Return [X, Y] of the center of cell containing provided text 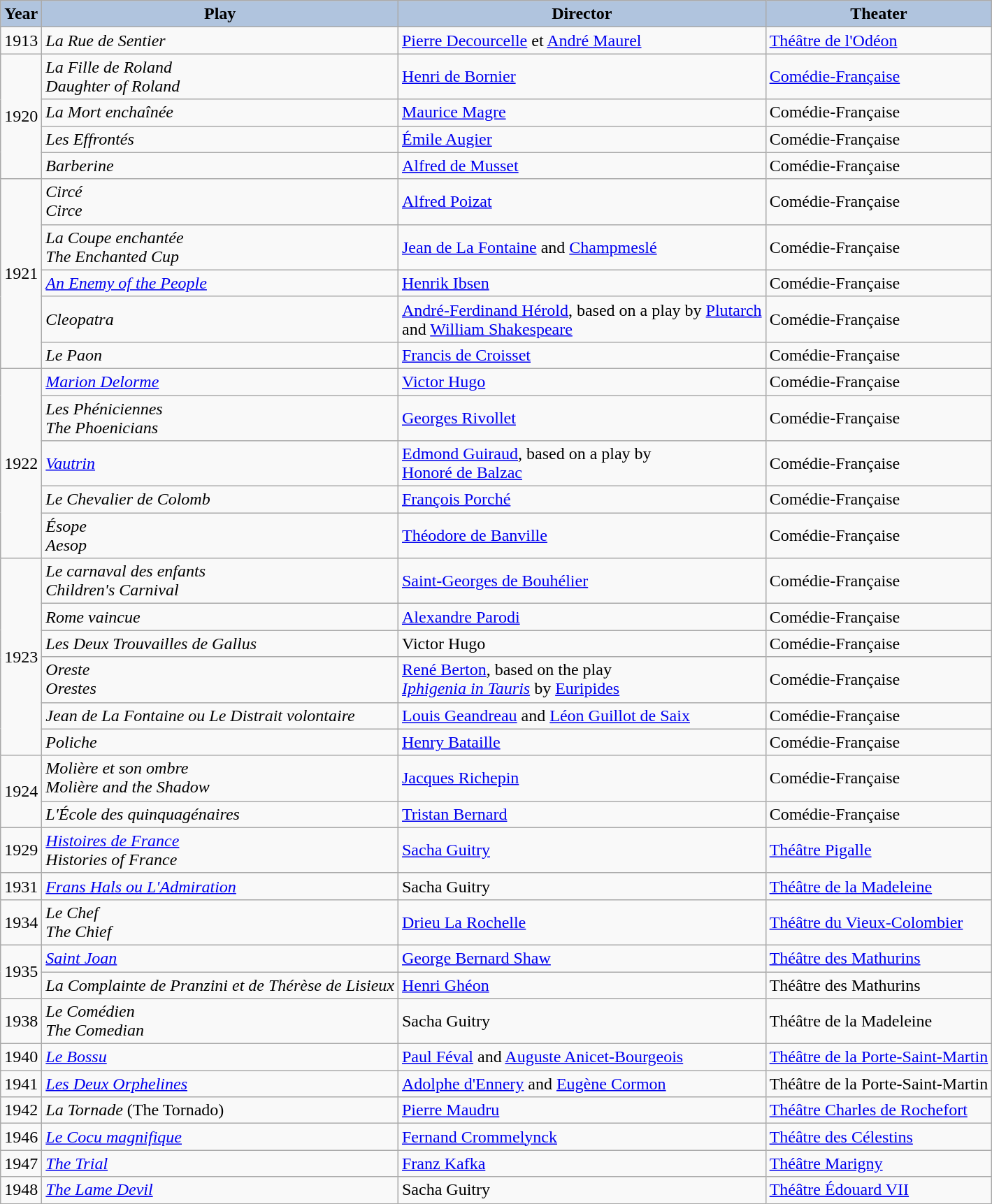
Georges Rivollet [582, 418]
Le ComédienThe Comedian [220, 1022]
1920 [21, 116]
The Lame Devil [220, 1190]
André-Ferdinand Hérold, based on a play by Plutarchand William Shakespeare [582, 319]
La Fille de RolandDaughter of Roland [220, 77]
1924 [21, 791]
Vautrin [220, 464]
Theater [879, 14]
1913 [21, 41]
Les PhéniciennesThe Phoenicians [220, 418]
Henri Ghéon [582, 985]
Jean de La Fontaine and Champmeslé [582, 247]
La Complainte de Pranzini et de Thérèse de Lisieux [220, 985]
1934 [21, 922]
Drieu La Rochelle [582, 922]
1942 [21, 1110]
1946 [21, 1137]
Barberine [220, 166]
Pierre Maudru [582, 1110]
1940 [21, 1057]
Saint-Georges de Bouhélier [582, 581]
Jean de La Fontaine ou Le Distrait volontaire [220, 716]
Jacques Richepin [582, 778]
Year [21, 14]
Théodore de Banville [582, 535]
Le Cocu magnifique [220, 1137]
1935 [21, 971]
Marion Delorme [220, 382]
Edmond Guiraud, based on a play byHonoré de Balzac [582, 464]
1922 [21, 463]
Pierre Decourcelle et André Maurel [582, 41]
Saint Joan [220, 958]
1921 [21, 274]
Le ChefThe Chief [220, 922]
Les Deux Orphelines [220, 1084]
Théâtre Édouard VII [879, 1190]
George Bernard Shaw [582, 958]
CircéCirce [220, 201]
1948 [21, 1190]
Franz Kafka [582, 1163]
Théâtre Charles de Rochefort [879, 1110]
Paul Féval and Auguste Anicet-Bourgeois [582, 1057]
Henry Bataille [582, 742]
La Coupe enchantéeThe Enchanted Cup [220, 247]
Émile Augier [582, 139]
René Berton, based on the playIphigenia in Tauris by Euripides [582, 679]
Adolphe d'Ennery and Eugène Cormon [582, 1084]
Le Paon [220, 355]
Tristan Bernard [582, 814]
1938 [21, 1022]
L'École des quinquagénaires [220, 814]
Le carnaval des enfantsChildren's Carnival [220, 581]
Maurice Magre [582, 113]
La Mort enchaînée [220, 113]
Théâtre du Vieux-Colombier [879, 922]
Henri de Bornier [582, 77]
Fernand Crommelynck [582, 1137]
1941 [21, 1084]
OresteOrestes [220, 679]
Rome vaincue [220, 617]
Cleopatra [220, 319]
Alfred Poizat [582, 201]
The Trial [220, 1163]
Le Chevalier de Colomb [220, 500]
ÉsopeAesop [220, 535]
Frans Hals ou L'Admiration [220, 886]
Director [582, 14]
François Porché [582, 500]
Alfred de Musset [582, 166]
Molière et son ombreMolière and the Shadow [220, 778]
Théâtre Pigalle [879, 850]
1929 [21, 850]
Théâtre de l'Odéon [879, 41]
Théâtre des Célestins [879, 1137]
Histoires de FranceHistories of France [220, 850]
Les Effrontés [220, 139]
La Tornade (The Tornado) [220, 1110]
1923 [21, 657]
An Enemy of the People [220, 283]
Henrik Ibsen [582, 283]
Le Bossu [220, 1057]
Louis Geandreau and Léon Guillot de Saix [582, 716]
Francis de Croisset [582, 355]
Poliche [220, 742]
Alexandre Parodi [582, 617]
La Rue de Sentier [220, 41]
Les Deux Trouvailles de Gallus [220, 644]
Play [220, 14]
Théâtre Marigny [879, 1163]
1931 [21, 886]
1947 [21, 1163]
